Search for the cell housing the specified text and yield its (X, Y) center coordinate. 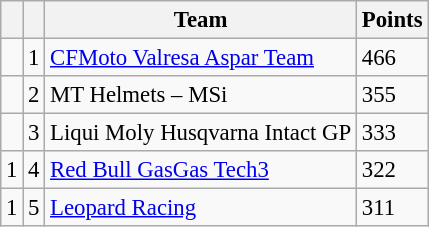
4 (34, 170)
Red Bull GasGas Tech3 (201, 170)
333 (392, 133)
MT Helmets – MSi (201, 95)
Leopard Racing (201, 208)
Points (392, 20)
466 (392, 58)
355 (392, 95)
2 (34, 95)
CFMoto Valresa Aspar Team (201, 58)
3 (34, 133)
311 (392, 208)
322 (392, 170)
Liqui Moly Husqvarna Intact GP (201, 133)
Team (201, 20)
5 (34, 208)
